For the text-containing cell, return its midpoint in (x, y) coordinate format. 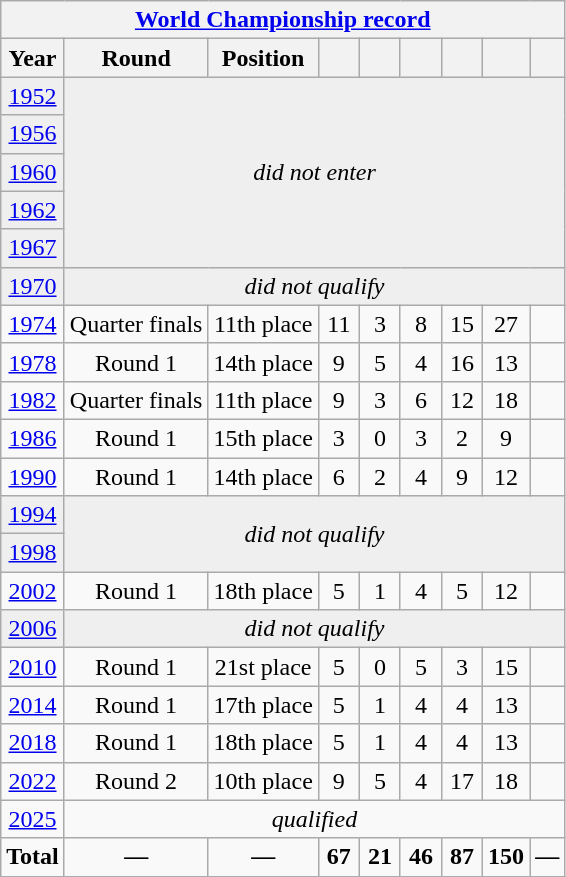
2010 (33, 667)
1970 (33, 286)
17 (462, 781)
10th place (263, 781)
21st place (263, 667)
Round 2 (136, 781)
11 (338, 324)
1974 (33, 324)
87 (462, 857)
Round (136, 58)
1998 (33, 553)
qualified (314, 819)
8 (420, 324)
Total (33, 857)
150 (506, 857)
27 (506, 324)
2022 (33, 781)
15th place (263, 438)
1994 (33, 515)
67 (338, 857)
1978 (33, 362)
21 (380, 857)
1986 (33, 438)
1990 (33, 477)
1967 (33, 248)
2025 (33, 819)
1956 (33, 134)
2006 (33, 629)
Year (33, 58)
16 (462, 362)
1962 (33, 210)
1952 (33, 96)
2002 (33, 591)
Position (263, 58)
1960 (33, 172)
2018 (33, 743)
17th place (263, 705)
did not enter (314, 172)
46 (420, 857)
1982 (33, 400)
2014 (33, 705)
World Championship record (283, 20)
